Determine the (X, Y) coordinate at the center of the cell enclosing the given text.  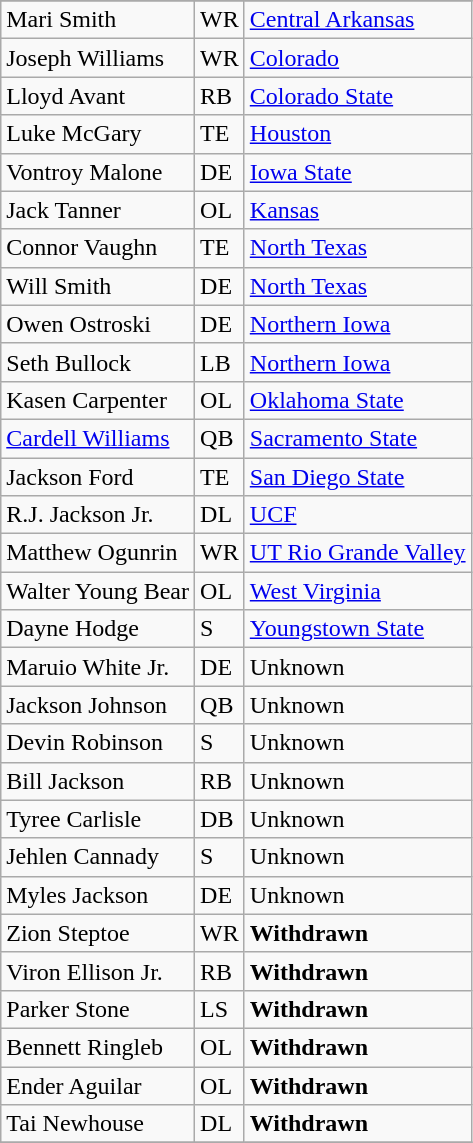
Will Smith (98, 286)
Oklahoma State (358, 400)
R.J. Jackson Jr. (98, 515)
LB (220, 362)
Jehlen Cannady (98, 857)
Central Arkansas (358, 20)
Dayne Hodge (98, 629)
UCF (358, 515)
West Virginia (358, 591)
Luke McGary (98, 134)
Jack Tanner (98, 210)
Maruio White Jr. (98, 667)
Youngstown State (358, 629)
San Diego State (358, 477)
Sacramento State (358, 438)
Jackson Johnson (98, 705)
Parker Stone (98, 1009)
Kansas (358, 210)
Walter Young Bear (98, 591)
Owen Ostroski (98, 324)
Houston (358, 134)
Tyree Carlisle (98, 819)
Mari Smith (98, 20)
Cardell Williams (98, 438)
Bill Jackson (98, 781)
Seth Bullock (98, 362)
Matthew Ogunrin (98, 553)
Iowa State (358, 172)
UT Rio Grande Valley (358, 553)
Ender Aguilar (98, 1085)
Lloyd Avant (98, 96)
Vontroy Malone (98, 172)
Viron Ellison Jr. (98, 971)
DB (220, 819)
Myles Jackson (98, 895)
Joseph Williams (98, 58)
Connor Vaughn (98, 248)
Colorado State (358, 96)
LS (220, 1009)
Devin Robinson (98, 743)
Zion Steptoe (98, 933)
Tai Newhouse (98, 1124)
Colorado (358, 58)
Jackson Ford (98, 477)
Bennett Ringleb (98, 1047)
Kasen Carpenter (98, 400)
